For the text-containing cell, return its midpoint in [X, Y] coordinate format. 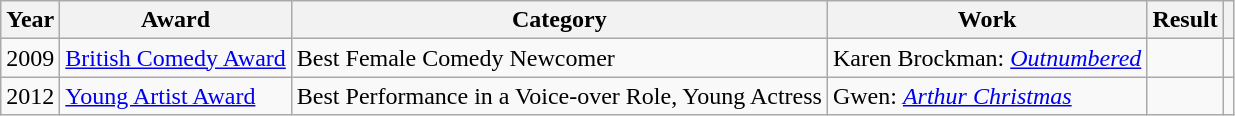
Year [30, 20]
Result [1185, 20]
Category [559, 20]
Young Artist Award [176, 96]
Best Performance in a Voice-over Role, Young Actress [559, 96]
Work [986, 20]
Award [176, 20]
2009 [30, 58]
Best Female Comedy Newcomer [559, 58]
Karen Brockman: Outnumbered [986, 58]
Gwen: Arthur Christmas [986, 96]
2012 [30, 96]
British Comedy Award [176, 58]
